Identify which cell holds the provided text, then report its (X, Y) central coordinate. 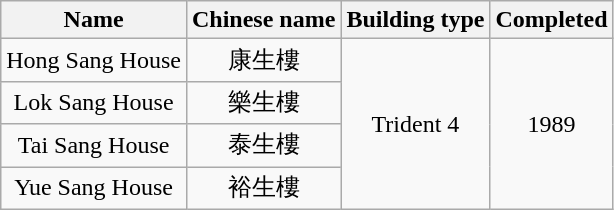
Tai Sang House (94, 146)
Building type (416, 20)
Name (94, 20)
康生樓 (263, 60)
1989 (552, 124)
裕生樓 (263, 188)
Lok Sang House (94, 102)
Chinese name (263, 20)
Trident 4 (416, 124)
Hong Sang House (94, 60)
Completed (552, 20)
泰生樓 (263, 146)
樂生樓 (263, 102)
Yue Sang House (94, 188)
